Return the (X, Y) coordinate for the center point of the cell that contains the specified text.  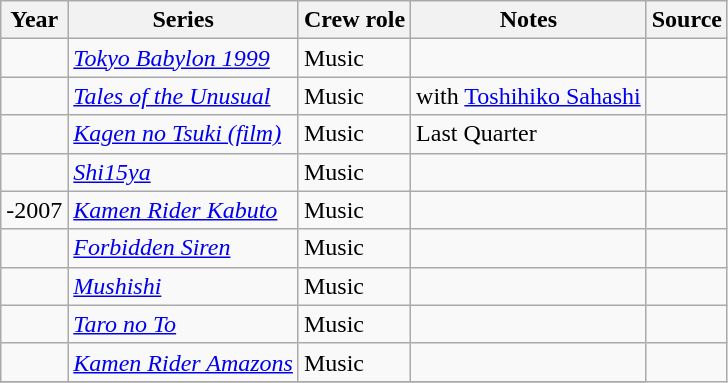
Kamen Rider Kabuto (184, 210)
-2007 (34, 210)
Tales of the Unusual (184, 96)
Taro no To (184, 324)
Shi15ya (184, 172)
Mushishi (184, 286)
Forbidden Siren (184, 248)
Notes (529, 20)
Last Quarter (529, 134)
Tokyo Babylon 1999 (184, 58)
Series (184, 20)
Kamen Rider Amazons (184, 362)
Year (34, 20)
Source (686, 20)
Kagen no Tsuki (film) (184, 134)
with Toshihiko Sahashi (529, 96)
Crew role (354, 20)
